Return [X, Y] of the center of cell containing provided text 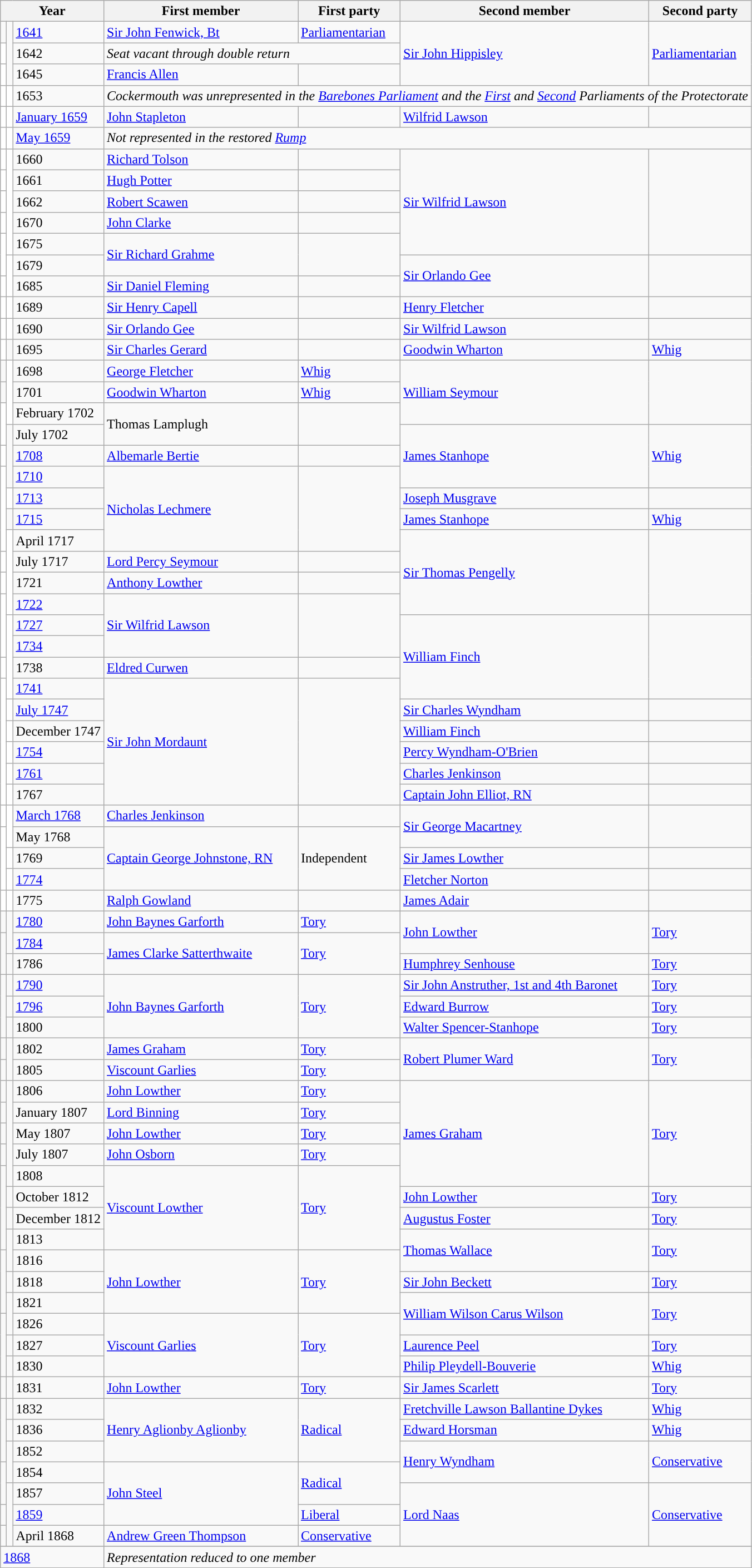
1826 [58, 1324]
John Osborn [201, 1155]
1761 [58, 773]
1830 [58, 1367]
Francis Allen [201, 75]
1679 [58, 265]
1721 [58, 583]
Sir Charles Gerard [201, 350]
1805 [58, 1070]
1859 [58, 1515]
Representation reduced to one member [428, 1557]
Sir Daniel Fleming [201, 287]
John Stapleton [201, 117]
1800 [58, 1028]
1857 [58, 1493]
Cockermouth was unrepresented in the Barebones Parliament and the First and Second Parliaments of the Protectorate [428, 96]
Henry Aglionby Aglionby [201, 1430]
April 1868 [58, 1536]
Sir George Macartney [525, 826]
1641 [58, 32]
July 1747 [58, 710]
Year [52, 11]
1786 [58, 964]
Captain John Elliot, RN [525, 795]
Lord Binning [201, 1112]
Thomas Wallace [525, 1250]
Sir James Lowther [525, 858]
Thomas Lamplugh [201, 424]
Robert Plumer Ward [525, 1059]
Sir Thomas Pengelly [525, 572]
Sir Charles Wyndham [525, 710]
Not represented in the restored Rump [428, 138]
1738 [58, 668]
1670 [58, 223]
Sir John Hippisley [525, 53]
Andrew Green Thompson [201, 1536]
John Clarke [201, 223]
Second member [525, 11]
1769 [58, 858]
Fretchville Lawson Ballantine Dykes [525, 1409]
Sir John Mordaunt [201, 742]
Viscount Lowther [201, 1207]
Sir Henry Capell [201, 308]
1836 [58, 1430]
July 1717 [58, 561]
1734 [58, 647]
1775 [58, 900]
January 1807 [58, 1112]
1813 [58, 1239]
Wilfrid Lawson [525, 117]
Richard Tolson [201, 159]
Seat vacant through double return [253, 53]
William Seymour [525, 392]
1727 [58, 625]
1796 [58, 1007]
First member [201, 11]
1701 [58, 392]
Philip Pleydell-Bouverie [525, 1367]
February 1702 [58, 413]
Captain George Johnstone, RN [201, 858]
1715 [58, 519]
Lord Naas [525, 1515]
Sir John Beckett [525, 1281]
1767 [58, 795]
1818 [58, 1281]
Fletcher Norton [525, 879]
May 1807 [58, 1133]
1653 [58, 96]
Percy Wyndham-O'Brien [525, 752]
1695 [58, 350]
Robert Scawen [201, 201]
Joseph Musgrave [525, 498]
Second party [700, 11]
Henry Wyndham [525, 1462]
January 1659 [58, 117]
Sir John Fenwick, Bt [201, 32]
Independent [349, 858]
1722 [58, 604]
1698 [58, 371]
Albemarle Bertie [201, 456]
1784 [58, 943]
William Wilson Carus Wilson [525, 1314]
Walter Spencer-Stanhope [525, 1028]
Nicholas Lechmere [201, 509]
1774 [58, 879]
1690 [58, 329]
Edward Burrow [525, 1007]
Anthony Lowther [201, 583]
October 1812 [58, 1197]
1741 [58, 689]
Liberal [349, 1515]
Eldred Curwen [201, 668]
1710 [58, 477]
1808 [58, 1176]
1708 [58, 456]
Sir John Anstruther, 1st and 4th Baronet [525, 985]
1868 [52, 1557]
March 1768 [58, 816]
John Steel [201, 1493]
1642 [58, 53]
1780 [58, 921]
Hugh Potter [201, 180]
1802 [58, 1049]
Ralph Gowland [201, 900]
George Fletcher [201, 371]
1790 [58, 985]
1645 [58, 75]
July 1702 [58, 435]
Edward Horsman [525, 1430]
1831 [58, 1388]
1806 [58, 1091]
1827 [58, 1345]
May 1659 [58, 138]
Sir James Scarlett [525, 1388]
1675 [58, 244]
James Clarke Satterthwaite [201, 954]
December 1812 [58, 1218]
1661 [58, 180]
1660 [58, 159]
December 1747 [58, 731]
1832 [58, 1409]
1854 [58, 1472]
Augustus Foster [525, 1218]
First party [349, 11]
1685 [58, 287]
Lord Percy Seymour [201, 561]
1662 [58, 201]
1754 [58, 752]
Sir Richard Grahme [201, 254]
July 1807 [58, 1155]
1852 [58, 1451]
April 1717 [58, 540]
James Adair [525, 900]
1821 [58, 1303]
Humphrey Senhouse [525, 964]
May 1768 [58, 837]
Laurence Peel [525, 1345]
1713 [58, 498]
1689 [58, 308]
1816 [58, 1260]
Henry Fletcher [525, 308]
